Return (x, y) of the center of cell containing provided text 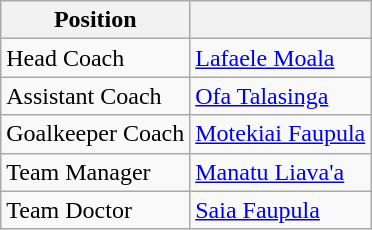
Lafaele Moala (280, 58)
Team Manager (96, 172)
Assistant Coach (96, 96)
Team Doctor (96, 210)
Position (96, 20)
Motekiai Faupula (280, 134)
Ofa Talasinga (280, 96)
Saia Faupula (280, 210)
Head Coach (96, 58)
Goalkeeper Coach (96, 134)
Manatu Liava'a (280, 172)
